Detect which cell encompasses the target text, then output its (x, y) center coordinate. 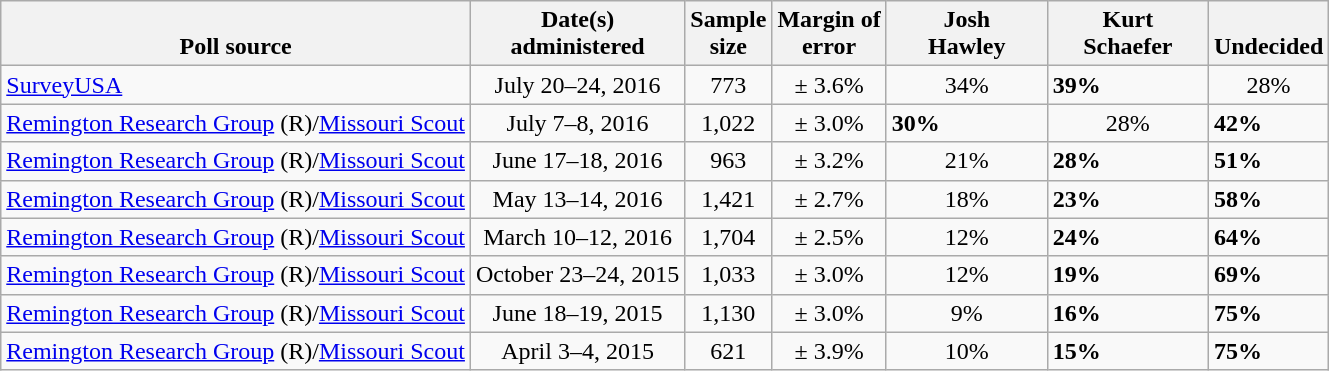
July 7–8, 2016 (577, 123)
October 23–24, 2015 (577, 275)
18% (966, 199)
JoshHawley (966, 34)
June 18–19, 2015 (577, 313)
16% (1128, 313)
March 10–12, 2016 (577, 237)
51% (1268, 161)
1,022 (728, 123)
Undecided (1268, 34)
1,421 (728, 199)
42% (1268, 123)
10% (966, 351)
21% (966, 161)
± 2.7% (829, 199)
23% (1128, 199)
1,704 (728, 237)
621 (728, 351)
963 (728, 161)
1,130 (728, 313)
58% (1268, 199)
July 20–24, 2016 (577, 85)
69% (1268, 275)
Samplesize (728, 34)
May 13–14, 2016 (577, 199)
64% (1268, 237)
April 3–4, 2015 (577, 351)
± 3.6% (829, 85)
± 3.2% (829, 161)
34% (966, 85)
Date(s)administered (577, 34)
9% (966, 313)
KurtSchaefer (1128, 34)
39% (1128, 85)
June 17–18, 2016 (577, 161)
SurveyUSA (236, 85)
773 (728, 85)
± 2.5% (829, 237)
± 3.9% (829, 351)
1,033 (728, 275)
Poll source (236, 34)
15% (1128, 351)
30% (966, 123)
24% (1128, 237)
19% (1128, 275)
Margin oferror (829, 34)
